Provide the [x, y] coordinate of the cell's center where the given text is located.  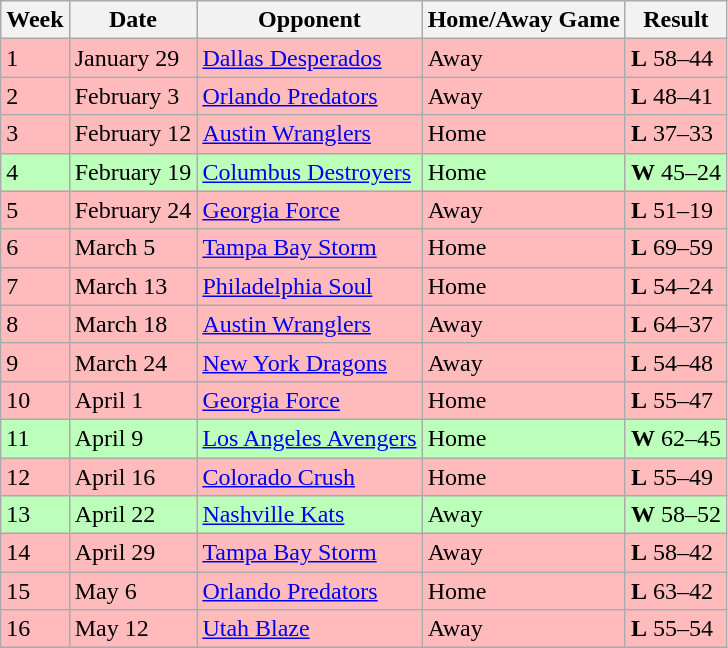
5 [35, 210]
May 12 [133, 629]
14 [35, 553]
15 [35, 591]
2 [35, 96]
Utah Blaze [310, 629]
Opponent [310, 20]
L 58–42 [676, 553]
L 37–33 [676, 134]
13 [35, 515]
March 18 [133, 324]
February 19 [133, 172]
11 [35, 438]
L 51–19 [676, 210]
W 45–24 [676, 172]
1 [35, 58]
L 64–37 [676, 324]
Result [676, 20]
February 3 [133, 96]
February 24 [133, 210]
Colorado Crush [310, 477]
4 [35, 172]
L 55–49 [676, 477]
Nashville Kats [310, 515]
Week [35, 20]
April 9 [133, 438]
L 48–41 [676, 96]
W 62–45 [676, 438]
L 54–24 [676, 286]
Dallas Desperados [310, 58]
March 5 [133, 248]
L 58–44 [676, 58]
L 55–54 [676, 629]
16 [35, 629]
Columbus Destroyers [310, 172]
April 1 [133, 400]
Home/Away Game [524, 20]
L 69–59 [676, 248]
8 [35, 324]
9 [35, 362]
March 24 [133, 362]
10 [35, 400]
April 22 [133, 515]
January 29 [133, 58]
L 54–48 [676, 362]
12 [35, 477]
April 16 [133, 477]
March 13 [133, 286]
February 12 [133, 134]
Philadelphia Soul [310, 286]
6 [35, 248]
Date [133, 20]
New York Dragons [310, 362]
W 58–52 [676, 515]
L 55–47 [676, 400]
May 6 [133, 591]
7 [35, 286]
L 63–42 [676, 591]
3 [35, 134]
April 29 [133, 553]
Los Angeles Avengers [310, 438]
